Provide the (x, y) coordinate of the cell's center where the given text is located.  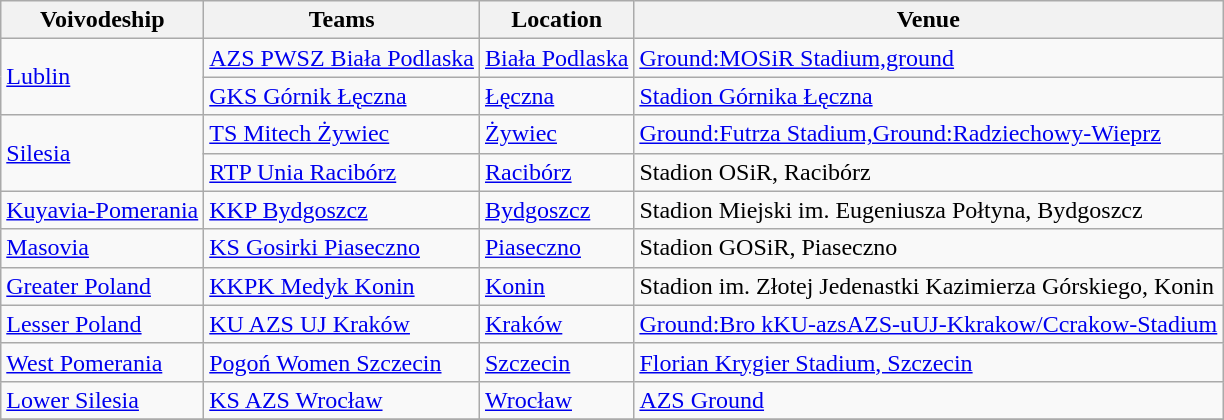
Kuyavia-Pomerania (102, 210)
AZS Ground (928, 400)
Konin (556, 286)
KS Gosirki Piaseczno (342, 248)
Ground:MOSiR Stadium,ground (928, 58)
Silesia (102, 153)
Racibórz (556, 172)
West Pomerania (102, 362)
Stadion GOSiR, Piaseczno (928, 248)
Greater Poland (102, 286)
Kraków (556, 324)
KKP Bydgoszcz (342, 210)
Teams (342, 20)
Stadion Górnika Łęczna (928, 96)
Łęczna (556, 96)
KS AZS Wrocław (342, 400)
Żywiec (556, 134)
Florian Krygier Stadium, Szczecin (928, 362)
Ground:Bro kKU-azsAZS-uUJ-Kkrakow/Ccrakow-Stadium (928, 324)
Bydgoszcz (556, 210)
KKPK Medyk Konin (342, 286)
AZS PWSZ Biała Podlaska (342, 58)
Venue (928, 20)
Masovia (102, 248)
Ground:Futrza Stadium,Ground:Radziechowy-Wieprz (928, 134)
Stadion Miejski im. Eugeniusza Połtyna, Bydgoszcz (928, 210)
Pogoń Women Szczecin (342, 362)
Piaseczno (556, 248)
KU AZS UJ Kraków (342, 324)
Szczecin (556, 362)
Lublin (102, 77)
Stadion OSiR, Racibórz (928, 172)
GKS Górnik Łęczna (342, 96)
Lesser Poland (102, 324)
Lower Silesia (102, 400)
Stadion im. Złotej Jedenastki Kazimierza Górskiego, Konin (928, 286)
RTP Unia Racibórz (342, 172)
TS Mitech Żywiec (342, 134)
Location (556, 20)
Wrocław (556, 400)
Biała Podlaska (556, 58)
Voivodeship (102, 20)
